Return the (x, y) coordinate for the center point of the cell that contains the specified text.  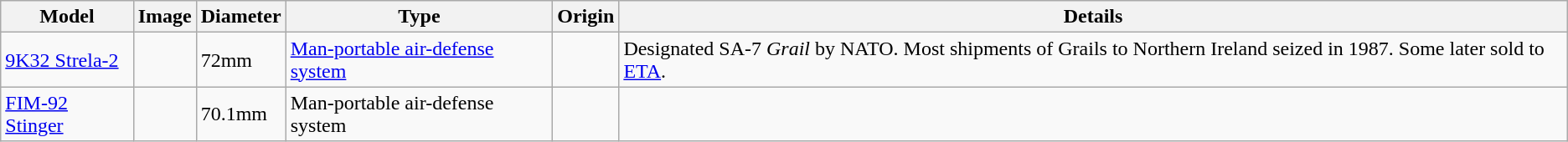
Details (1093, 17)
Designated SA-7 Grail by NATO. Most shipments of Grails to Northern Ireland seized in 1987. Some later sold to ETA. (1093, 60)
FIM-92 Stinger (67, 114)
Origin (586, 17)
Type (419, 17)
70.1mm (241, 114)
Model (67, 17)
9K32 Strela-2 (67, 60)
72mm (241, 60)
Image (164, 17)
Diameter (241, 17)
